Extract the [x, y] coordinate from the center of the cell holding the provided text.  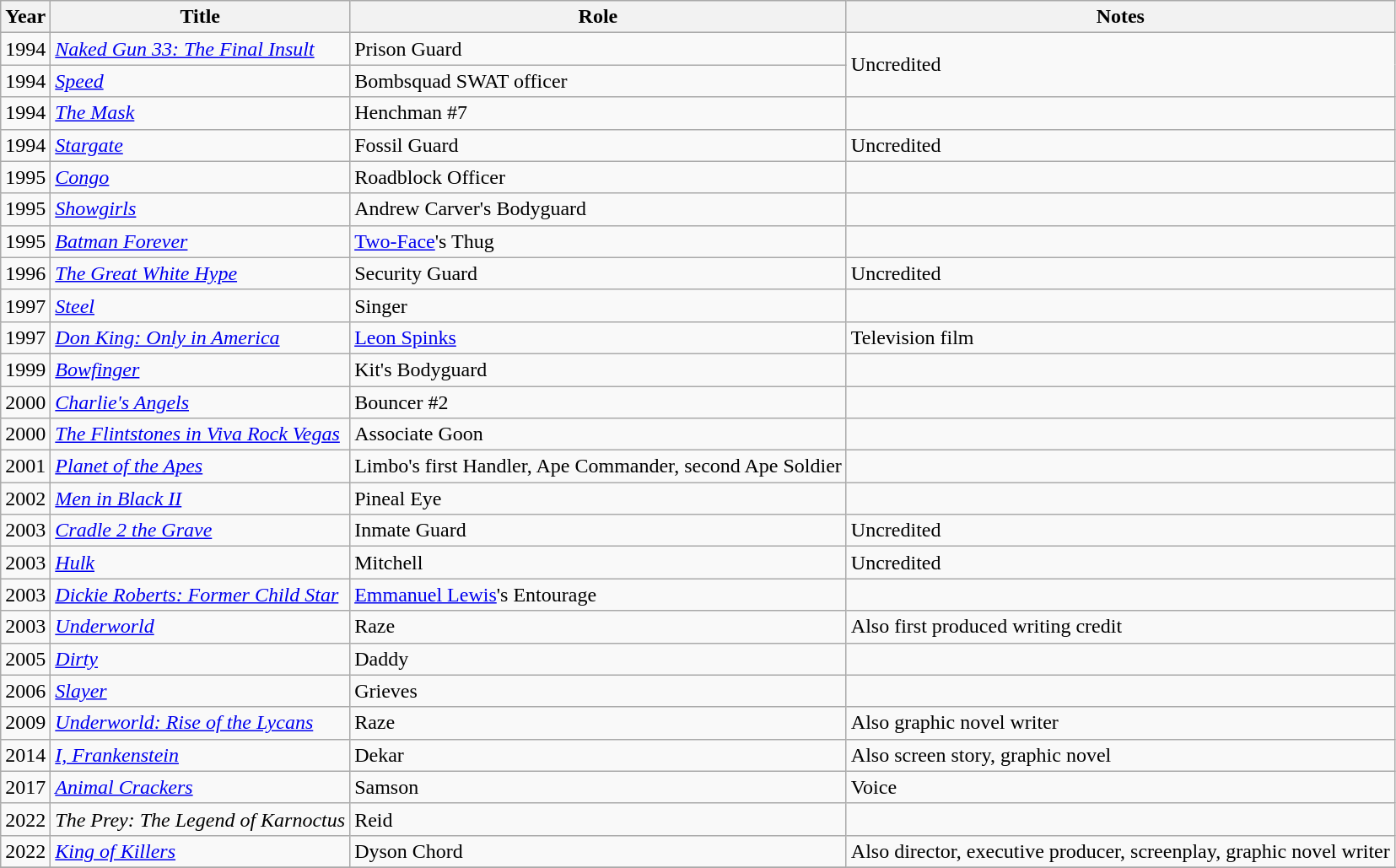
Henchman #7 [599, 113]
Don King: Only in America [201, 337]
Bombsquad SWAT officer [599, 81]
Dekar [599, 755]
Slayer [201, 691]
2014 [25, 755]
Limbo's first Handler, Ape Commander, second Ape Soldier [599, 466]
2002 [25, 499]
Dirty [201, 659]
I, Frankenstein [201, 755]
Samson [599, 787]
Naked Gun 33: The Final Insult [201, 49]
King of Killers [201, 851]
Stargate [201, 145]
Mitchell [599, 563]
Andrew Carver's Bodyguard [599, 209]
Pineal Eye [599, 499]
Singer [599, 305]
Security Guard [599, 273]
Planet of the Apes [201, 466]
Kit's Bodyguard [599, 369]
Inmate Guard [599, 531]
Also screen story, graphic novel [1120, 755]
The Mask [201, 113]
Also graphic novel writer [1120, 723]
Notes [1120, 17]
The Flintstones in Viva Rock Vegas [201, 434]
1996 [25, 273]
Men in Black II [201, 499]
Year [25, 17]
Role [599, 17]
Grieves [599, 691]
Bouncer #2 [599, 402]
Dyson Chord [599, 851]
2009 [25, 723]
Animal Crackers [201, 787]
Congo [201, 177]
Speed [201, 81]
Showgirls [201, 209]
Emmanuel Lewis's Entourage [599, 595]
Television film [1120, 337]
The Prey: The Legend of Karnoctus [201, 819]
Roadblock Officer [599, 177]
Fossil Guard [599, 145]
Prison Guard [599, 49]
Also director, executive producer, screenplay, graphic novel writer [1120, 851]
2006 [25, 691]
Leon Spinks [599, 337]
Underworld: Rise of the Lycans [201, 723]
Also first produced writing credit [1120, 627]
Bowfinger [201, 369]
The Great White Hype [201, 273]
Cradle 2 the Grave [201, 531]
Voice [1120, 787]
Daddy [599, 659]
Associate Goon [599, 434]
Batman Forever [201, 241]
Reid [599, 819]
Underworld [201, 627]
Two-Face's Thug [599, 241]
Charlie's Angels [201, 402]
1999 [25, 369]
2001 [25, 466]
2005 [25, 659]
Title [201, 17]
Dickie Roberts: Former Child Star [201, 595]
Steel [201, 305]
2017 [25, 787]
Hulk [201, 563]
